Locate the cell with the specified text and output its (X, Y) center coordinate. 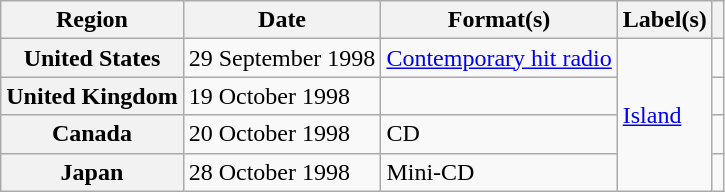
CD (499, 134)
Japan (92, 172)
Region (92, 20)
United Kingdom (92, 96)
United States (92, 58)
19 October 1998 (282, 96)
Island (664, 115)
Mini-CD (499, 172)
29 September 1998 (282, 58)
20 October 1998 (282, 134)
Format(s) (499, 20)
Label(s) (664, 20)
28 October 1998 (282, 172)
Canada (92, 134)
Date (282, 20)
Contemporary hit radio (499, 58)
